Scan for the cell matching the given text and deliver its [x, y] coordinate at center. 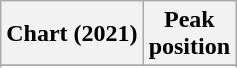
Chart (2021) [72, 34]
Peakposition [189, 34]
